Scan for the cell matching the given text and deliver its [X, Y] coordinate at center. 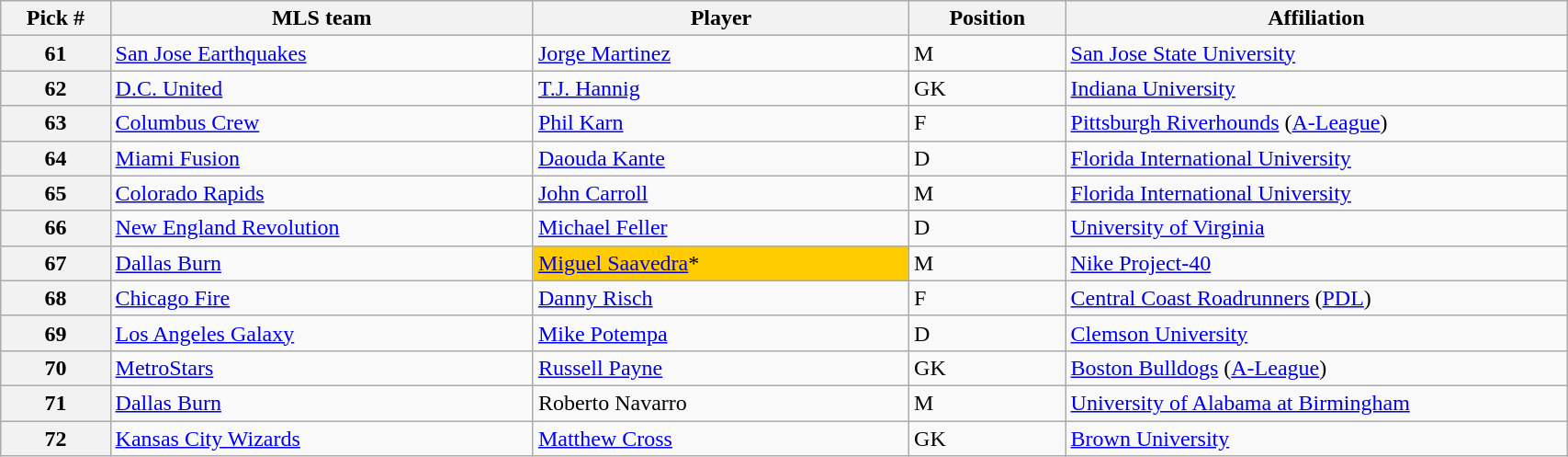
Indiana University [1316, 88]
70 [55, 368]
Chicago Fire [321, 298]
71 [55, 403]
63 [55, 123]
Affiliation [1316, 18]
Kansas City Wizards [321, 439]
MLS team [321, 18]
Miami Fusion [321, 158]
61 [55, 53]
Central Coast Roadrunners (PDL) [1316, 298]
Position [987, 18]
Player [720, 18]
Michael Feller [720, 228]
67 [55, 263]
66 [55, 228]
T.J. Hannig [720, 88]
Roberto Navarro [720, 403]
New England Revolution [321, 228]
Pick # [55, 18]
Columbus Crew [321, 123]
64 [55, 158]
D.C. United [321, 88]
69 [55, 333]
Nike Project-40 [1316, 263]
Pittsburgh Riverhounds (A-League) [1316, 123]
68 [55, 298]
Mike Potempa [720, 333]
MetroStars [321, 368]
Clemson University [1316, 333]
San Jose State University [1316, 53]
Matthew Cross [720, 439]
University of Alabama at Birmingham [1316, 403]
Russell Payne [720, 368]
Boston Bulldogs (A-League) [1316, 368]
65 [55, 193]
62 [55, 88]
Colorado Rapids [321, 193]
Daouda Kante [720, 158]
Danny Risch [720, 298]
72 [55, 439]
San Jose Earthquakes [321, 53]
Phil Karn [720, 123]
University of Virginia [1316, 228]
Los Angeles Galaxy [321, 333]
Jorge Martinez [720, 53]
John Carroll [720, 193]
Brown University [1316, 439]
Miguel Saavedra* [720, 263]
